Pinpoint the cell where the given text exists, returning its [X, Y] midpoint coordinate. 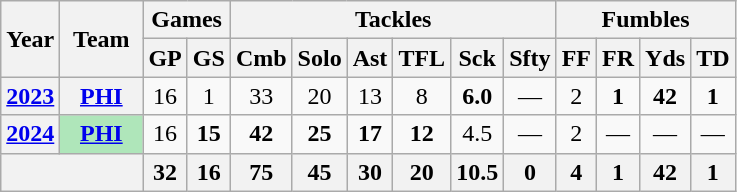
17 [370, 134]
FF [576, 58]
8 [422, 96]
Sfty [530, 58]
FR [618, 58]
Tackles [393, 20]
Team [102, 39]
Year [30, 39]
30 [370, 172]
32 [165, 172]
15 [208, 134]
4.5 [478, 134]
6.0 [478, 96]
GP [165, 58]
Cmb [261, 58]
Solo [320, 58]
Ast [370, 58]
TD [713, 58]
45 [320, 172]
Yds [666, 58]
Fumbles [646, 20]
4 [576, 172]
75 [261, 172]
25 [320, 134]
2023 [30, 96]
12 [422, 134]
33 [261, 96]
0 [530, 172]
2024 [30, 134]
13 [370, 96]
Games [186, 20]
Sck [478, 58]
10.5 [478, 172]
TFL [422, 58]
GS [208, 58]
